Output the (X, Y) coordinate of the center of the cell containing the given text.  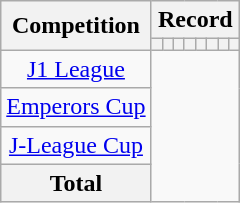
Emperors Cup (76, 107)
J-League Cup (76, 145)
J1 League (76, 69)
Record (195, 20)
Total (76, 183)
Competition (76, 26)
